Return [X, Y] of the center of cell containing provided text 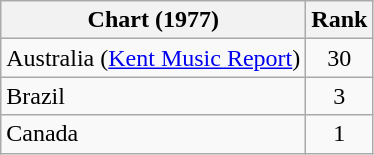
Australia (Kent Music Report) [154, 58]
Chart (1977) [154, 20]
Canada [154, 134]
3 [340, 96]
30 [340, 58]
Brazil [154, 96]
1 [340, 134]
Rank [340, 20]
